Search for the cell housing the specified text and yield its [X, Y] center coordinate. 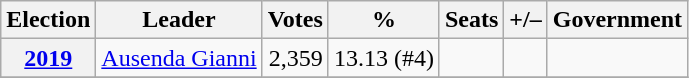
Leader [179, 20]
2019 [48, 58]
Votes [295, 20]
Election [48, 20]
Seats [471, 20]
Ausenda Gianni [179, 58]
+/– [526, 20]
13.13 (#4) [384, 58]
% [384, 20]
Government [617, 20]
2,359 [295, 58]
